Extract the (X, Y) coordinate from the center of the cell holding the provided text.  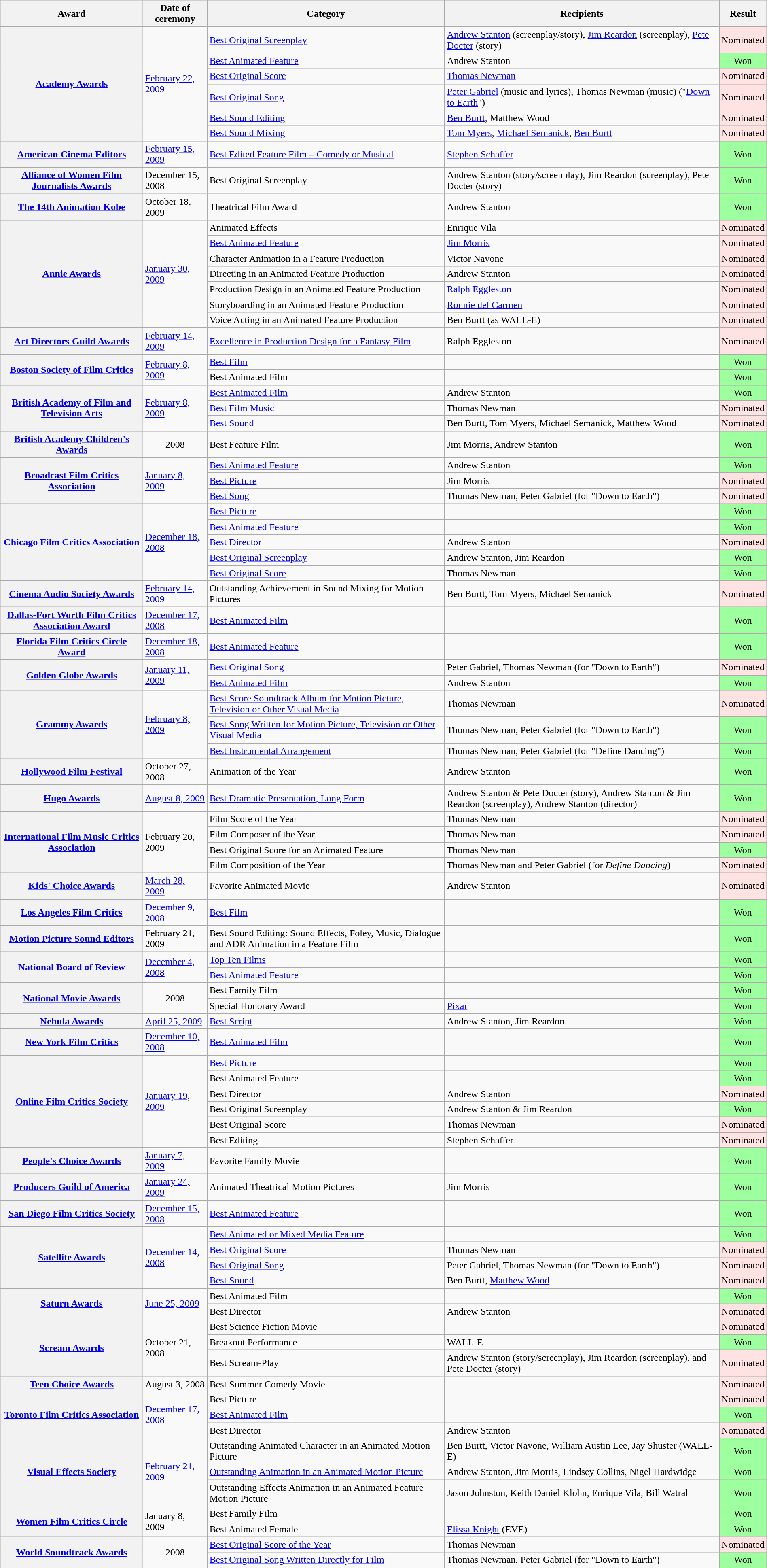
Enrique Vila (582, 227)
Thomas Newman and Peter Gabriel (for Define Dancing) (582, 865)
Animation of the Year (326, 771)
Broadcast Film Critics Association (72, 480)
October 18, 2009 (175, 206)
Special Honorary Award (326, 1006)
Art Directors Guild Awards (72, 341)
Andrew Stanton (story/screenplay), Jim Reardon (screenplay), and Pete Docter (story) (582, 1363)
Satellite Awards (72, 1258)
Animated Theatrical Motion Pictures (326, 1188)
Breakout Performance (326, 1342)
Alliance of Women Film Journalists Awards (72, 181)
Character Animation in a Feature Production (326, 259)
Best Animated or Mixed Media Feature (326, 1234)
Best Film Music (326, 408)
Best Original Song Written Directly for Film (326, 1560)
Favorite Family Movie (326, 1161)
Best Editing (326, 1140)
Toronto Film Critics Association (72, 1415)
Theatrical Film Award (326, 206)
Storyboarding in an Animated Feature Production (326, 305)
Nebula Awards (72, 1021)
Film Composer of the Year (326, 834)
Best Sound Mixing (326, 133)
Best Script (326, 1021)
Motion Picture Sound Editors (72, 939)
Best Edited Feature Film – Comedy or Musical (326, 154)
International Film Music Critics Association (72, 842)
Date of ceremony (175, 14)
British Academy of Film and Television Arts (72, 408)
Elissa Knight (EVE) (582, 1529)
Women Film Critics Circle (72, 1521)
Online Film Critics Society (72, 1101)
Thomas Newman, Peter Gabriel (for "Define Dancing") (582, 751)
Award (72, 14)
February 20, 2009 (175, 842)
February 15, 2009 (175, 154)
Outstanding Animation in an Animated Motion Picture (326, 1472)
Best Scream-Play (326, 1363)
Best Summer Comedy Movie (326, 1384)
Best Original Score of the Year (326, 1545)
Best Score Soundtrack Album for Motion Picture, Television or Other Visual Media (326, 703)
Teen Choice Awards (72, 1384)
Producers Guild of America (72, 1188)
Annie Awards (72, 274)
Andrew Stanton, Jim Morris, Lindsey Collins, Nigel Hardwidge (582, 1472)
December 9, 2008 (175, 912)
April 25, 2009 (175, 1021)
Ben Burtt, Tom Myers, Michael Semanick, Matthew Wood (582, 423)
San Diego Film Critics Society (72, 1213)
Best Sound Editing (326, 118)
Kids' Choice Awards (72, 886)
Best Feature Film (326, 444)
Boston Society of Film Critics (72, 370)
Jim Morris, Andrew Stanton (582, 444)
October 21, 2008 (175, 1348)
Production Design in an Animated Feature Production (326, 289)
August 3, 2008 (175, 1384)
Ben Burtt, Tom Myers, Michael Semanick (582, 594)
Los Angeles Film Critics (72, 912)
Scream Awards (72, 1348)
Film Score of the Year (326, 819)
People's Choice Awards (72, 1161)
Hollywood Film Festival (72, 771)
Best Song Written for Motion Picture, Television or Other Visual Media (326, 730)
Best Animated Female (326, 1529)
National Movie Awards (72, 998)
February 22, 2009 (175, 84)
Best Instrumental Arrangement (326, 751)
December 10, 2008 (175, 1042)
Ben Burtt, Victor Navone, William Austin Lee, Jay Shuster (WALL-E) (582, 1451)
October 27, 2008 (175, 771)
Best Sound Editing: Sound Effects, Foley, Music, Dialogue and ADR Animation in a Feature Film (326, 939)
Golden Globe Awards (72, 675)
British Academy Children's Awards (72, 444)
Best Song (326, 496)
Peter Gabriel (music and lyrics), Thomas Newman (music) ("Down to Earth") (582, 97)
January 30, 2009 (175, 274)
Result (743, 14)
Saturn Awards (72, 1304)
January 7, 2009 (175, 1161)
New York Film Critics (72, 1042)
Ronnie del Carmen (582, 305)
August 8, 2009 (175, 798)
March 28, 2009 (175, 886)
December 4, 2008 (175, 967)
Category (326, 14)
Top Ten Films (326, 960)
Florida Film Critics Circle Award (72, 647)
Best Original Score for an Animated Feature (326, 850)
January 24, 2009 (175, 1188)
January 11, 2009 (175, 675)
December 14, 2008 (175, 1258)
National Board of Review (72, 967)
Andrew Stanton & Pete Docter (story), Andrew Stanton & Jim Reardon (screenplay), Andrew Stanton (director) (582, 798)
Dallas-Fort Worth Film Critics Association Award (72, 620)
Ben Burtt (as WALL-E) (582, 320)
Film Composition of the Year (326, 865)
Andrew Stanton (screenplay/story), Jim Reardon (screenplay), Pete Docter (story) (582, 40)
Best Science Fiction Movie (326, 1327)
Outstanding Effects Animation in an Animated Feature Motion Picture (326, 1493)
The 14th Animation Kobe (72, 206)
Victor Navone (582, 259)
Jason Johnston, Keith Daniel Klohn, Enrique Vila, Bill Watral (582, 1493)
Academy Awards (72, 84)
Favorite Animated Movie (326, 886)
January 19, 2009 (175, 1101)
American Cinema Editors (72, 154)
Cinema Audio Society Awards (72, 594)
Visual Effects Society (72, 1472)
Andrew Stanton & Jim Reardon (582, 1109)
WALL-E (582, 1342)
Voice Acting in an Animated Feature Production (326, 320)
Tom Myers, Michael Semanick, Ben Burtt (582, 133)
Recipients (582, 14)
Chicago Film Critics Association (72, 542)
Animated Effects (326, 227)
Pixar (582, 1006)
World Soundtrack Awards (72, 1552)
Grammy Awards (72, 725)
Andrew Stanton (story/screenplay), Jim Reardon (screenplay), Pete Docter (story) (582, 181)
Hugo Awards (72, 798)
Best Dramatic Presentation, Long Form (326, 798)
Outstanding Achievement in Sound Mixing for Motion Pictures (326, 594)
Outstanding Animated Character in an Animated Motion Picture (326, 1451)
June 25, 2009 (175, 1304)
Excellence in Production Design for a Fantasy Film (326, 341)
Directing in an Animated Feature Production (326, 274)
